Determine the [X, Y] coordinate at the center of the cell enclosing the given text.  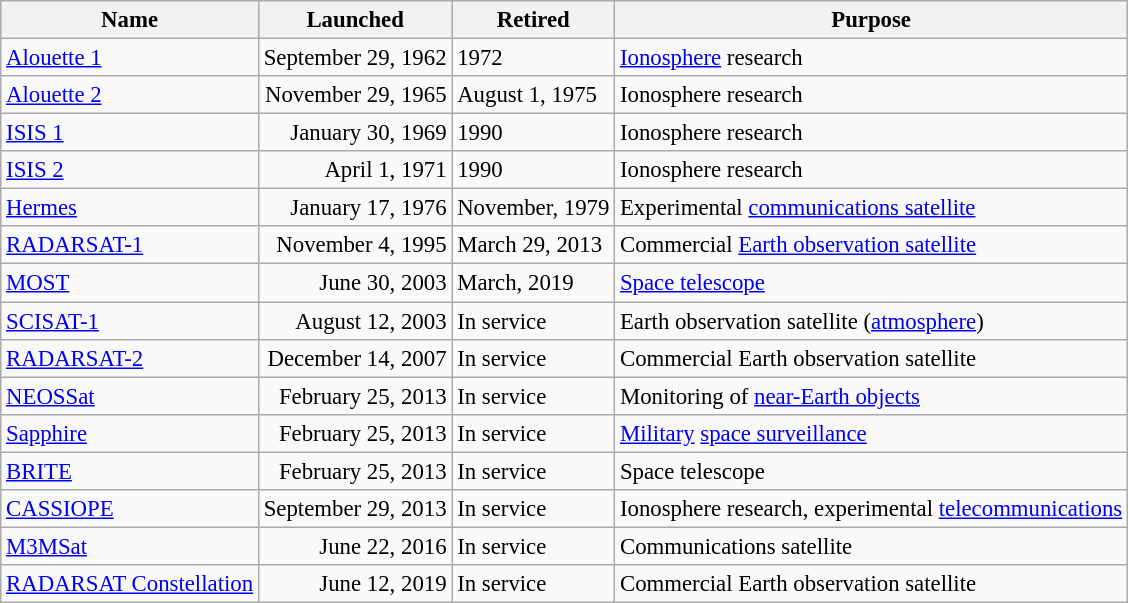
March, 2019 [534, 283]
November 4, 1995 [354, 245]
January 17, 1976 [354, 208]
RADARSAT Constellation [130, 584]
Retired [534, 20]
Military space surveillance [872, 433]
CASSIOPE [130, 509]
NEOSSat [130, 396]
Earth observation satellite (atmosphere) [872, 321]
June 22, 2016 [354, 546]
SCISAT-1 [130, 321]
ISIS 1 [130, 133]
September 29, 2013 [354, 509]
RADARSAT-2 [130, 358]
November, 1979 [534, 208]
BRITE [130, 471]
April 1, 1971 [354, 170]
Monitoring of near-Earth objects [872, 396]
RADARSAT-1 [130, 245]
Sapphire [130, 433]
Alouette 1 [130, 58]
January 30, 1969 [354, 133]
August 12, 2003 [354, 321]
Alouette 2 [130, 95]
November 29, 1965 [354, 95]
September 29, 1962 [354, 58]
Hermes [130, 208]
December 14, 2007 [354, 358]
ISIS 2 [130, 170]
Launched [354, 20]
1972 [534, 58]
Experimental communications satellite [872, 208]
MOST [130, 283]
June 12, 2019 [354, 584]
Communications satellite [872, 546]
M3MSat [130, 546]
March 29, 2013 [534, 245]
Ionosphere research, experimental telecommunications [872, 509]
Purpose [872, 20]
August 1, 1975 [534, 95]
Name [130, 20]
June 30, 2003 [354, 283]
